Capture the cell that displays the provided text and extract its (X, Y) central coordinate. 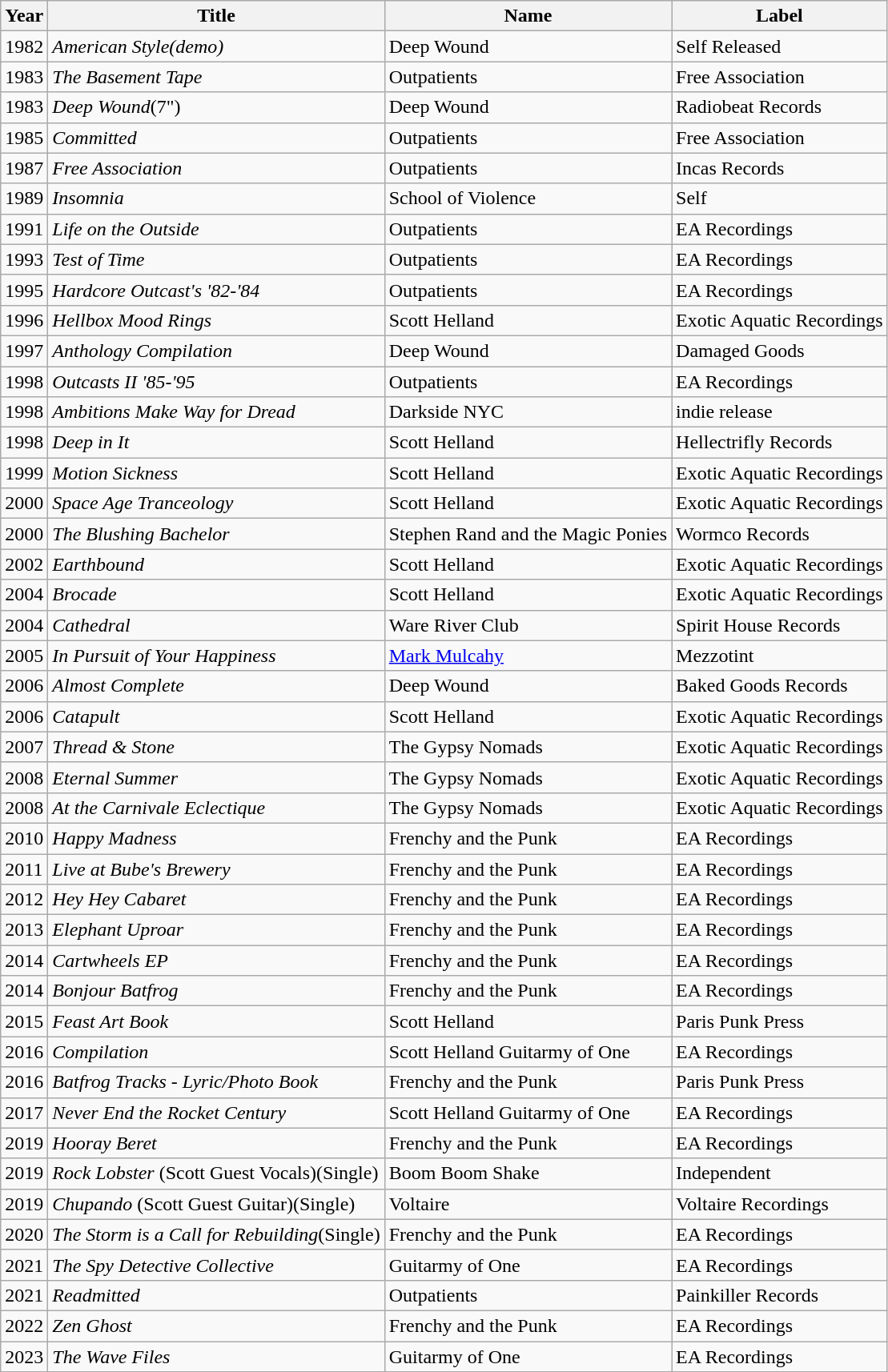
Radiobeat Records (780, 107)
Title (216, 16)
1996 (24, 320)
Deep Wound(7") (216, 107)
1991 (24, 229)
The Basement Tape (216, 77)
Deep in It (216, 443)
Baked Goods Records (780, 686)
Compilation (216, 1052)
Name (528, 16)
Batfrog Tracks - Lyric/Photo Book (216, 1082)
Zen Ghost (216, 1326)
Motion Sickness (216, 473)
School of Violence (528, 199)
American Style(demo) (216, 46)
Independent (780, 1173)
Voltaire Recordings (780, 1204)
2013 (24, 930)
Ambitions Make Way for Dread (216, 412)
1993 (24, 259)
indie release (780, 412)
Darkside NYC (528, 412)
Incas Records (780, 168)
Space Age Tranceology (216, 503)
Cartwheels EP (216, 961)
1995 (24, 290)
1989 (24, 199)
Life on the Outside (216, 229)
Spirit House Records (780, 625)
Label (780, 16)
1997 (24, 351)
Readmitted (216, 1295)
2020 (24, 1234)
Feast Art Book (216, 1021)
Earthbound (216, 564)
1982 (24, 46)
At the Carnivale Eclectique (216, 808)
Ware River Club (528, 625)
2010 (24, 838)
1999 (24, 473)
2007 (24, 747)
Mezzotint (780, 656)
Happy Madness (216, 838)
Anthology Compilation (216, 351)
2022 (24, 1326)
Self (780, 199)
Hey Hey Cabaret (216, 900)
2002 (24, 564)
1987 (24, 168)
2005 (24, 656)
Test of Time (216, 259)
Elephant Uproar (216, 930)
2017 (24, 1113)
In Pursuit of Your Happiness (216, 656)
Boom Boom Shake (528, 1173)
Self Released (780, 46)
2011 (24, 869)
The Storm is a Call for Rebuilding(Single) (216, 1234)
Chupando (Scott Guest Guitar)(Single) (216, 1204)
Hellbox Mood Rings (216, 320)
Eternal Summer (216, 777)
Brocade (216, 595)
Damaged Goods (780, 351)
Mark Mulcahy (528, 656)
Painkiller Records (780, 1295)
Cathedral (216, 625)
Voltaire (528, 1204)
Outcasts II '85-'95 (216, 382)
1985 (24, 138)
The Blushing Bachelor (216, 534)
Stephen Rand and the Magic Ponies (528, 534)
Hooray Beret (216, 1143)
2012 (24, 900)
Committed (216, 138)
Rock Lobster (Scott Guest Vocals)(Single) (216, 1173)
Live at Bube's Brewery (216, 869)
Wormco Records (780, 534)
Hellectrifly Records (780, 443)
Hardcore Outcast's '82-'84 (216, 290)
The Wave Files (216, 1357)
Year (24, 16)
Bonjour Batfrog (216, 991)
Almost Complete (216, 686)
2023 (24, 1357)
Insomnia (216, 199)
The Spy Detective Collective (216, 1265)
Catapult (216, 716)
Never End the Rocket Century (216, 1113)
2015 (24, 1021)
Thread & Stone (216, 747)
